Detect which cell encompasses the target text, then output its [X, Y] center coordinate. 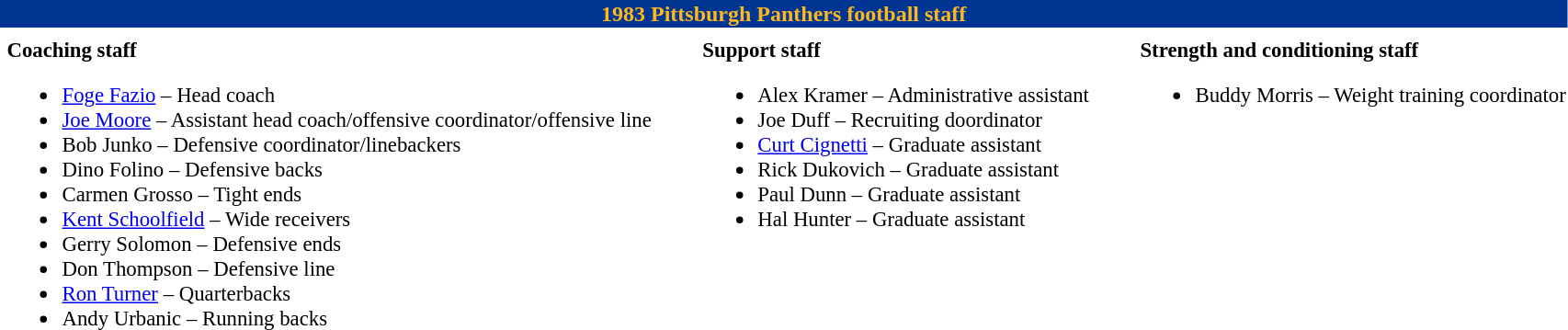
1983 Pittsburgh Panthers football staff [783, 14]
